Return (x, y) of the center of cell containing provided text 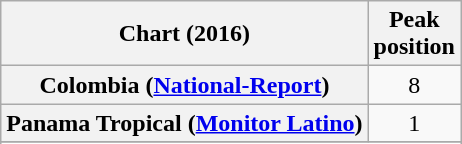
Chart (2016) (184, 34)
Panama Tropical (Monitor Latino) (184, 123)
8 (414, 85)
1 (414, 123)
Peakposition (414, 34)
Colombia (National-Report) (184, 85)
